Provide the (x, y) coordinate of the cell's center where the given text is located.  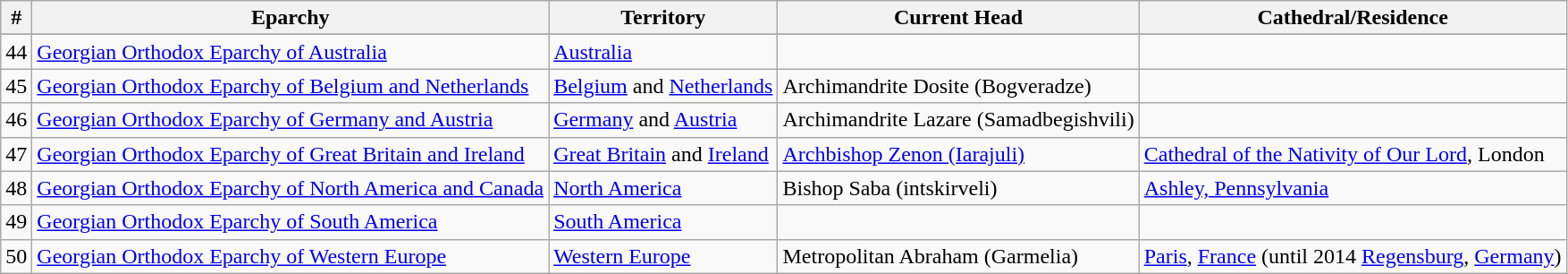
Cathedral/Residence (1353, 18)
50 (16, 256)
47 (16, 154)
North America (663, 188)
Great Britain and Ireland (663, 154)
Paris, France (until 2014 Regensburg, Germany) (1353, 256)
Territory (663, 18)
Georgian Orthodox Eparchy of North America and Canada (291, 188)
Germany and Austria (663, 120)
Georgian Orthodox Eparchy of Western Europe (291, 256)
45 (16, 86)
Current Head (958, 18)
Georgian Orthodox Eparchy of Great Britain and Ireland (291, 154)
Belgium and Netherlands (663, 86)
44 (16, 52)
Georgian Orthodox Eparchy of Germany and Austria (291, 120)
Bishop Saba (intskirveli) (958, 188)
46 (16, 120)
Cathedral of the Nativity of Our Lord, London (1353, 154)
Georgian Orthodox Eparchy of South America (291, 222)
49 (16, 222)
Metropolitan Abraham (Garmelia) (958, 256)
Archimandrite Lazare (Samadbegishvili) (958, 120)
South America (663, 222)
Archimandrite Dosite (Bogveradze) (958, 86)
Australia (663, 52)
48 (16, 188)
Georgian Orthodox Eparchy of Australia (291, 52)
Georgian Orthodox Eparchy of Belgium and Netherlands (291, 86)
Archbishop Zenon (Iarajuli) (958, 154)
Eparchy (291, 18)
# (16, 18)
Western Europe (663, 256)
Ashley, Pennsylvania (1353, 188)
